Find where the given text appears and provide that cell's center as [x, y] coordinate. 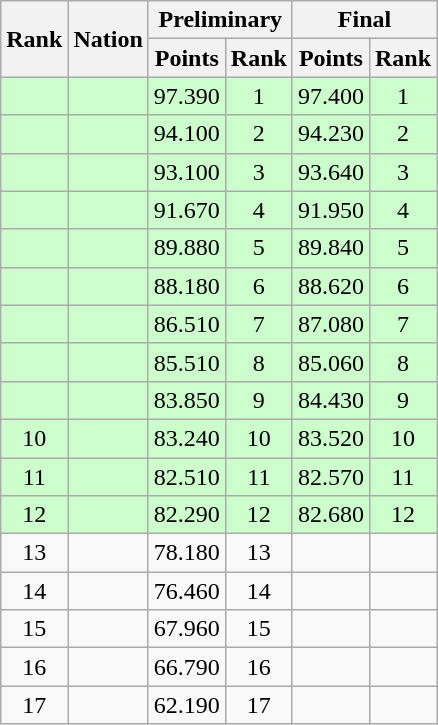
87.080 [330, 324]
78.180 [186, 553]
93.640 [330, 172]
91.950 [330, 210]
85.060 [330, 362]
Final [364, 20]
97.400 [330, 96]
Preliminary [220, 20]
76.460 [186, 591]
83.850 [186, 400]
83.520 [330, 438]
67.960 [186, 629]
82.680 [330, 515]
62.190 [186, 705]
94.100 [186, 134]
66.790 [186, 667]
86.510 [186, 324]
88.620 [330, 286]
93.100 [186, 172]
Nation [108, 39]
83.240 [186, 438]
89.880 [186, 248]
82.570 [330, 477]
94.230 [330, 134]
84.430 [330, 400]
82.290 [186, 515]
89.840 [330, 248]
88.180 [186, 286]
91.670 [186, 210]
82.510 [186, 477]
97.390 [186, 96]
85.510 [186, 362]
